Determine the (x, y) coordinate at the center of the cell enclosing the given text.  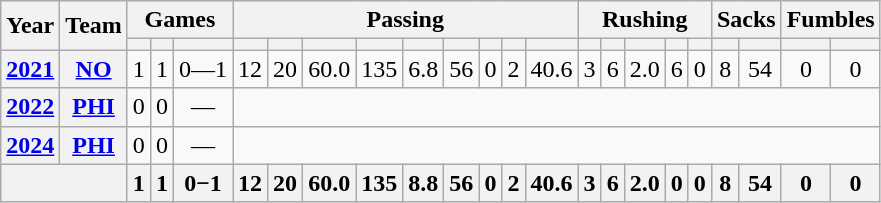
6.8 (424, 69)
Year (30, 26)
2024 (30, 145)
Team (94, 26)
2022 (30, 107)
Games (180, 20)
8.8 (424, 183)
2021 (30, 69)
0−1 (202, 183)
Passing (406, 20)
0—1 (202, 69)
Sacks (746, 20)
Rushing (644, 20)
Fumbles (830, 20)
NO (94, 69)
